From the cell containing the given text, extract its center point as [x, y] coordinate. 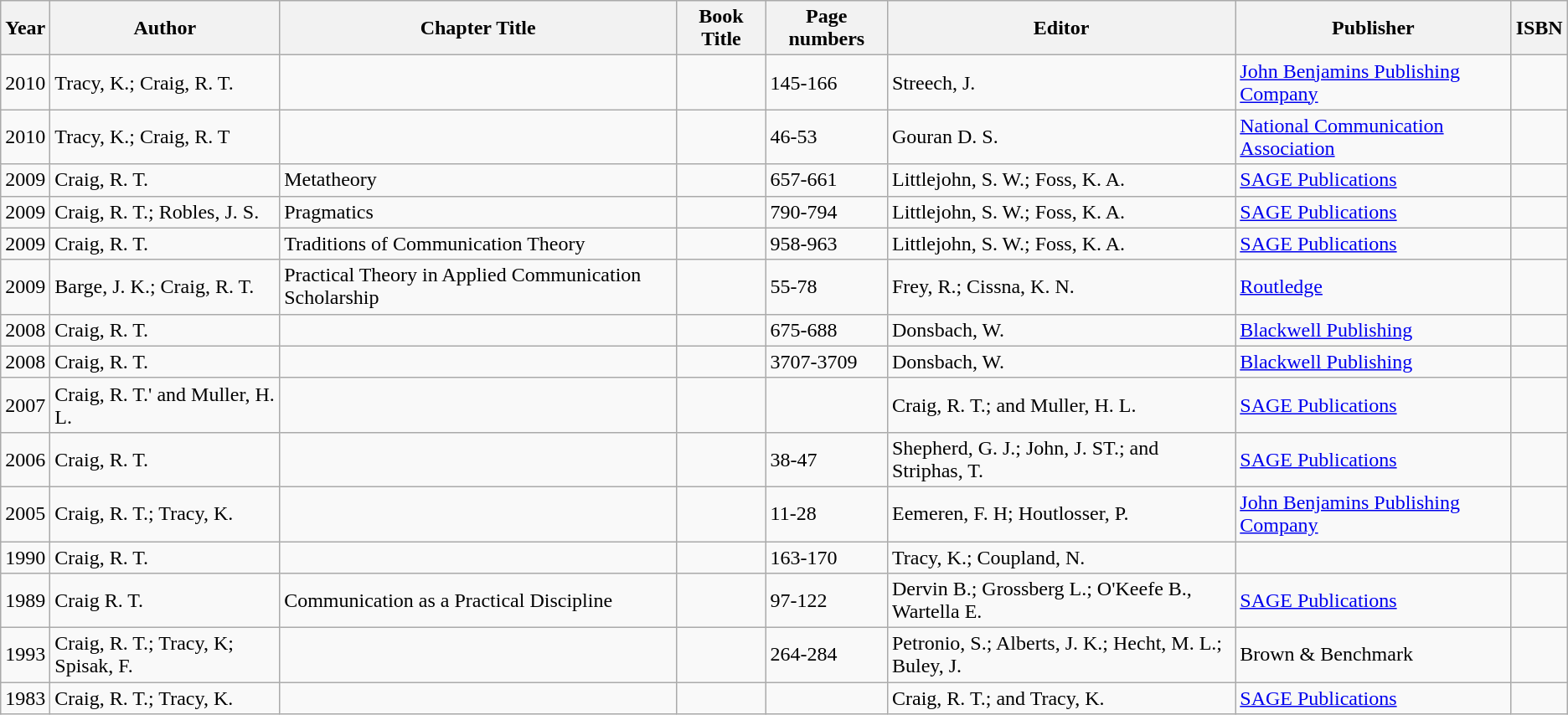
145-166 [826, 82]
Practical Theory in Applied Communication Scholarship [478, 286]
2006 [25, 459]
163-170 [826, 557]
Brown & Benchmark [1374, 655]
Chapter Title [478, 28]
11-28 [826, 514]
Page numbers [826, 28]
675-688 [826, 330]
Petronio, S.; Alberts, J. K.; Hecht, M. L.; Buley, J. [1060, 655]
Craig, R. T.; Robles, J. S. [165, 212]
Craig, R. T.' and Muller, H. L. [165, 405]
Year [25, 28]
790-794 [826, 212]
1993 [25, 655]
Frey, R.; Cissna, K. N. [1060, 286]
657-661 [826, 180]
Author [165, 28]
958-963 [826, 244]
55-78 [826, 286]
Gouran D. S. [1060, 137]
2007 [25, 405]
Book Title [721, 28]
Editor [1060, 28]
46-53 [826, 137]
Metatheory [478, 180]
Dervin B.; Grossberg L.; O'Keefe B., Wartella E. [1060, 601]
Tracy, K.; Coupland, N. [1060, 557]
Streech, J. [1060, 82]
Communication as a Practical Discipline [478, 601]
1990 [25, 557]
Routledge [1374, 286]
38-47 [826, 459]
Craig, R. T.; and Tracy, K. [1060, 698]
Craig, R. T.; Tracy, K; Spisak, F. [165, 655]
Pragmatics [478, 212]
Eemeren, F. H; Houtlosser, P. [1060, 514]
Barge, J. K.; Craig, R. T. [165, 286]
1989 [25, 601]
Shepherd, G. J.; John, J. ST.; and Striphas, T. [1060, 459]
264-284 [826, 655]
97-122 [826, 601]
Publisher [1374, 28]
1983 [25, 698]
Tracy, K.; Craig, R. T [165, 137]
National Communication Association [1374, 137]
Traditions of Communication Theory [478, 244]
2005 [25, 514]
ISBN [1540, 28]
3707-3709 [826, 362]
Craig R. T. [165, 601]
Tracy, K.; Craig, R. T. [165, 82]
Craig, R. T.; and Muller, H. L. [1060, 405]
